From the cell containing the given text, extract its center point as [x, y] coordinate. 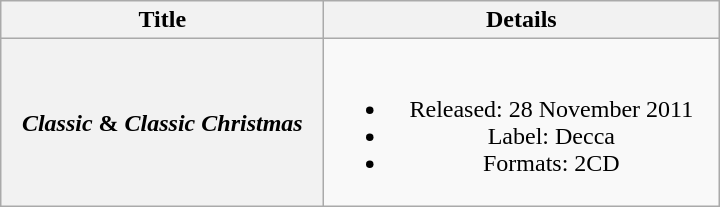
Details [522, 20]
Released: 28 November 2011Label: DeccaFormats: 2CD [522, 122]
Classic & Classic Christmas [162, 122]
Title [162, 20]
